Output the (x, y) coordinate of the center of the cell containing the given text.  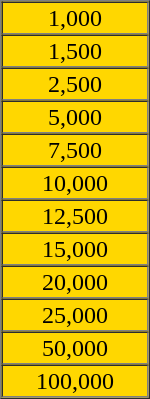
15,000 (76, 248)
10,000 (76, 182)
7,500 (76, 150)
12,500 (76, 216)
2,500 (76, 84)
25,000 (76, 314)
20,000 (76, 282)
100,000 (76, 380)
5,000 (76, 116)
1,500 (76, 50)
50,000 (76, 348)
1,000 (76, 18)
